Scan for the cell matching the given text and deliver its (x, y) coordinate at center. 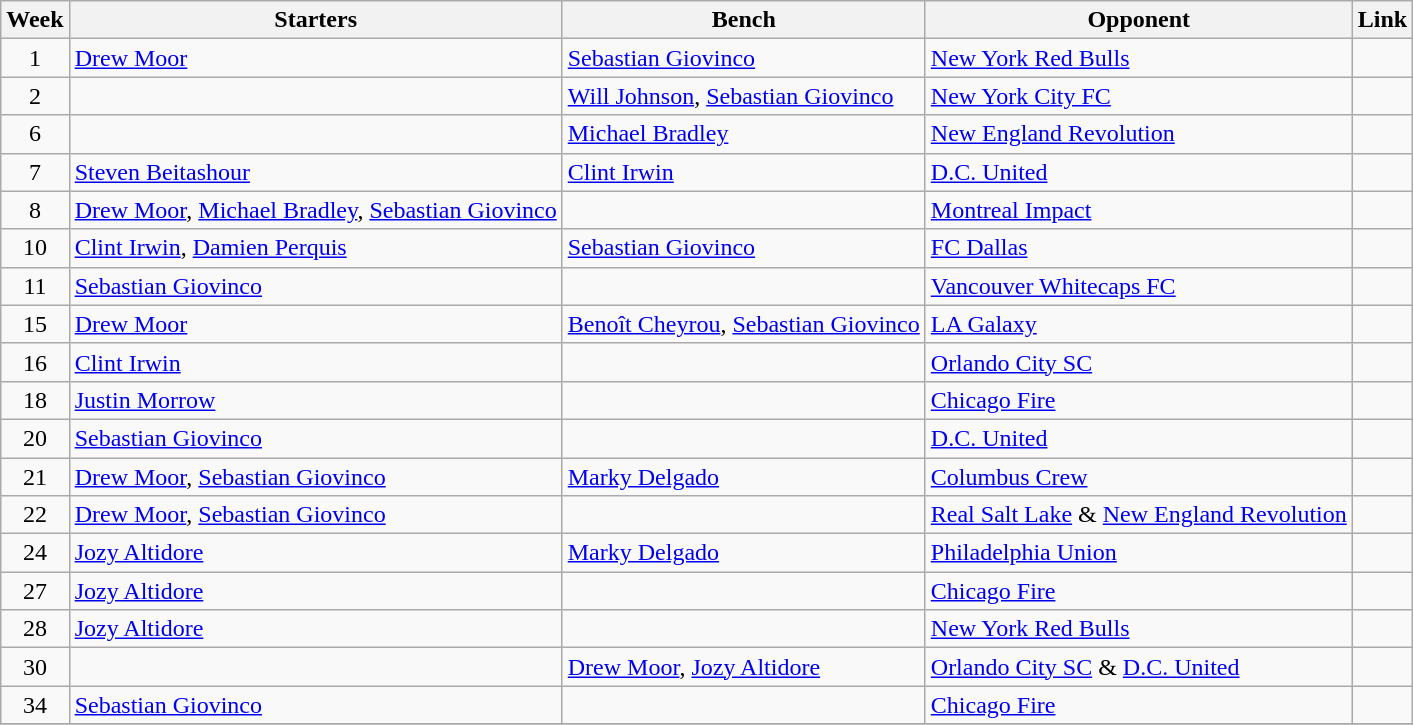
Clint Irwin, Damien Perquis (316, 248)
22 (35, 515)
34 (35, 705)
7 (35, 172)
6 (35, 134)
1 (35, 58)
Orlando City SC (1138, 362)
8 (35, 210)
Drew Moor, Michael Bradley, Sebastian Giovinco (316, 210)
Drew Moor, Jozy Altidore (744, 667)
Opponent (1138, 20)
Montreal Impact (1138, 210)
Steven Beitashour (316, 172)
Philadelphia Union (1138, 553)
Vancouver Whitecaps FC (1138, 286)
27 (35, 591)
Orlando City SC & D.C. United (1138, 667)
Benoît Cheyrou, Sebastian Giovinco (744, 324)
Bench (744, 20)
28 (35, 629)
24 (35, 553)
New York City FC (1138, 96)
16 (35, 362)
Michael Bradley (744, 134)
Will Johnson, Sebastian Giovinco (744, 96)
Real Salt Lake & New England Revolution (1138, 515)
21 (35, 477)
LA Galaxy (1138, 324)
18 (35, 400)
10 (35, 248)
30 (35, 667)
New England Revolution (1138, 134)
Starters (316, 20)
11 (35, 286)
Columbus Crew (1138, 477)
20 (35, 438)
Justin Morrow (316, 400)
Link (1382, 20)
2 (35, 96)
Week (35, 20)
FC Dallas (1138, 248)
15 (35, 324)
